Determine the (X, Y) coordinate at the center of the cell enclosing the given text.  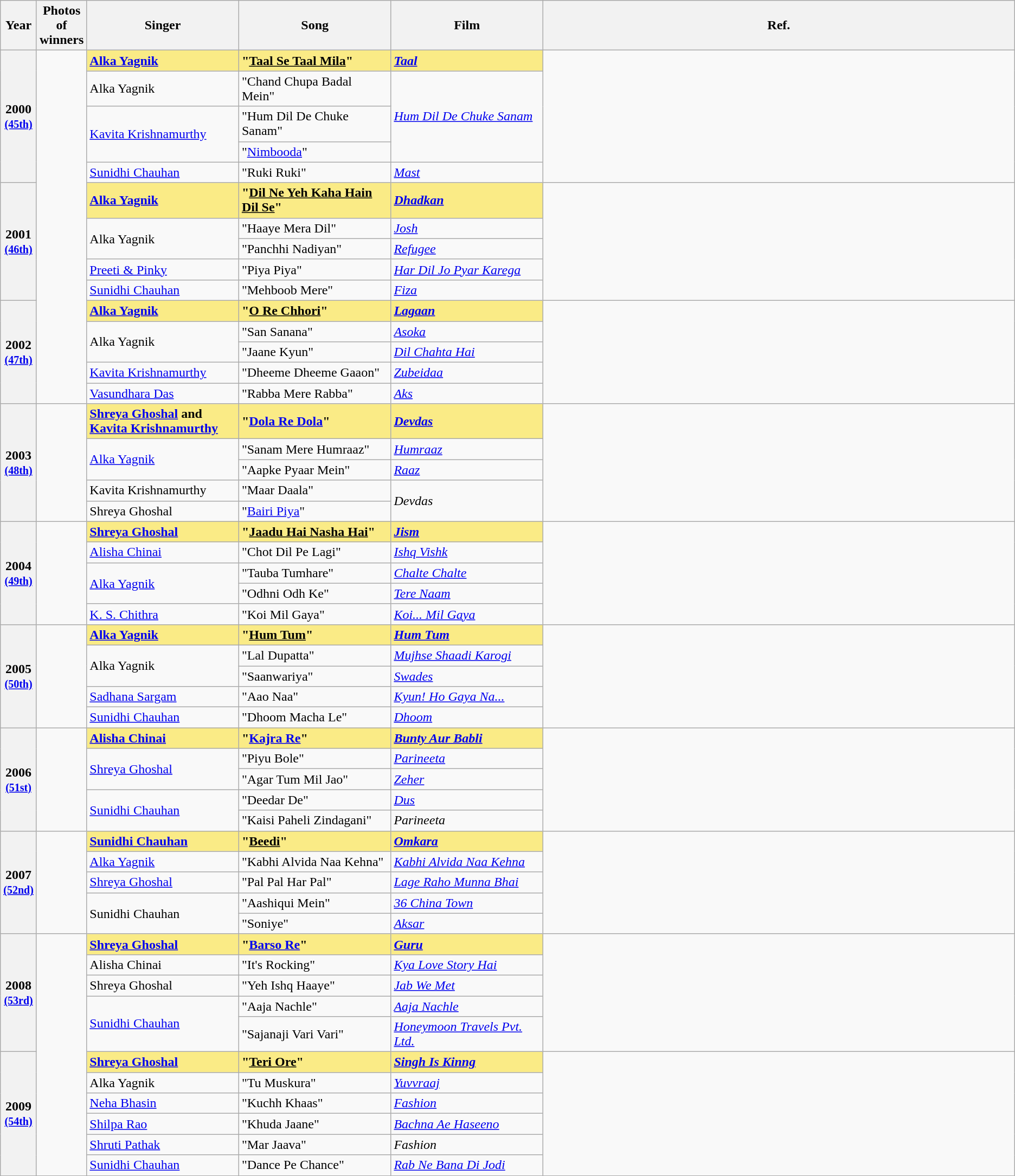
Bachna Ae Haseeno (467, 1124)
K. S. Chithra (163, 614)
"It's Rocking" (314, 965)
2001 (46th) (18, 242)
Honeymoon Travels Pvt. Ltd. (467, 1034)
"Bairi Piya" (314, 511)
"O Re Chhori" (314, 311)
Zubeidaa (467, 373)
"Aao Naa" (314, 697)
Shilpa Rao (163, 1124)
"Ruki Ruki" (314, 172)
"San Sanana" (314, 331)
"Soniye" (314, 923)
"Barso Re" (314, 944)
"Dola Re Dola" (314, 422)
"Nimbooda" (314, 152)
Shruti Pathak (163, 1145)
"Koi Mil Gaya" (314, 614)
Singh Is Kinng (467, 1062)
"Sajanaji Vari Vari" (314, 1034)
Ref. (779, 25)
Tere Naam (467, 593)
Refugee (467, 249)
"Kabhi Alvida Naa Kehna" (314, 862)
"Dheeme Dheeme Gaaon" (314, 373)
"Pal Pal Har Pal" (314, 882)
Josh (467, 228)
Bunty Aur Babli (467, 738)
"Piyu Bole" (314, 759)
"Jaane Kyun" (314, 352)
"Khuda Jaane" (314, 1124)
2008 (53rd) (18, 993)
Aaja Nachle (467, 1006)
Hum Dil De Chuke Sanam (467, 117)
2006 (51st) (18, 779)
"Mar Jaava" (314, 1145)
"Tauba Tumhare" (314, 573)
Preeti & Pinky (163, 269)
Koi... Mil Gaya (467, 614)
"Hum Dil De Chuke Sanam" (314, 124)
Film (467, 25)
Swades (467, 676)
"Deedar De" (314, 800)
"Rabba Mere Rabba" (314, 393)
Ishq Vishk (467, 552)
"Aaja Nachle" (314, 1006)
Dhoom (467, 718)
"Lal Dupatta" (314, 655)
"Maar Daala" (314, 490)
2003 (48th) (18, 463)
36 China Town (467, 903)
Aks (467, 393)
Asoka (467, 331)
Photos of winners (61, 25)
"Chot Dil Pe Lagi" (314, 552)
Chalte Chalte (467, 573)
Mast (467, 172)
Hum Tum (467, 635)
Humraaz (467, 449)
"Dhoom Macha Le" (314, 718)
"Sanam Mere Humraaz" (314, 449)
"Jaadu Hai Nasha Hai" (314, 532)
Omkara (467, 841)
Mujhse Shaadi Karogi (467, 655)
"Odhni Odh Ke" (314, 593)
Kya Love Story Hai (467, 965)
Taal (467, 61)
"Chand Chupa Badal Mein" (314, 89)
Raaz (467, 470)
Jism (467, 532)
Dhadkan (467, 201)
"Kuchh Khaas" (314, 1103)
Year (18, 25)
Shreya Ghoshal and Kavita Krishnamurthy (163, 422)
"Yeh Ishq Haaye" (314, 985)
Sadhana Sargam (163, 697)
Dus (467, 800)
"Teri Ore" (314, 1062)
"Kajra Re" (314, 738)
Rab Ne Bana Di Jodi (467, 1165)
Kabhi Alvida Naa Kehna (467, 862)
Fiza (467, 290)
Dil Chahta Hai (467, 352)
"Aapke Pyaar Mein" (314, 470)
Yuvvraaj (467, 1083)
Aksar (467, 923)
2002 (47th) (18, 352)
2007 (52nd) (18, 882)
"Haaye Mera Dil" (314, 228)
"Agar Tum Mil Jao" (314, 779)
"Saanwariya" (314, 676)
2004 (49th) (18, 573)
Lage Raho Munna Bhai (467, 882)
"Beedi" (314, 841)
Har Dil Jo Pyar Karega (467, 269)
"Mehboob Mere" (314, 290)
2000 (45th) (18, 117)
"Kaisi Paheli Zindagani" (314, 820)
Guru (467, 944)
"Tu Muskura" (314, 1083)
"Dil Ne Yeh Kaha Hain Dil Se" (314, 201)
Lagaan (467, 311)
"Hum Tum" (314, 635)
"Aashiqui Mein" (314, 903)
Singer (163, 25)
"Panchhi Nadiyan" (314, 249)
Kyun! Ho Gaya Na... (467, 697)
Song (314, 25)
Jab We Met (467, 985)
2009 (54th) (18, 1114)
"Piya Piya" (314, 269)
Vasundhara Das (163, 393)
2005 (50th) (18, 676)
Neha Bhasin (163, 1103)
"Dance Pe Chance" (314, 1165)
Zeher (467, 779)
"Taal Se Taal Mila" (314, 61)
